From the cell containing the given text, extract its center point as [x, y] coordinate. 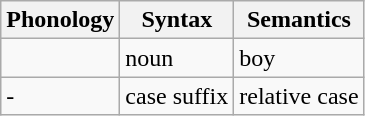
case suffix [177, 96]
Phonology [60, 20]
Syntax [177, 20]
noun [177, 58]
boy [299, 58]
relative case [299, 96]
- [60, 96]
Semantics [299, 20]
